For the text-containing cell, return its midpoint in [x, y] coordinate format. 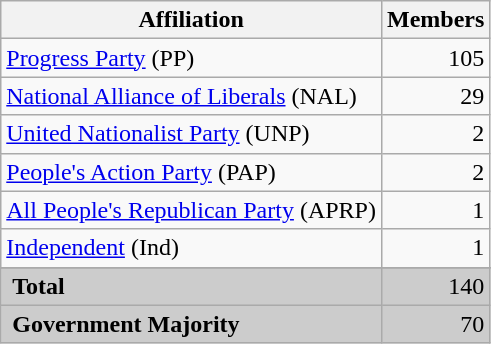
Total [192, 286]
29 [435, 96]
140 [435, 286]
United Nationalist Party (UNP) [192, 134]
70 [435, 324]
Progress Party (PP) [192, 58]
All People's Republican Party (APRP) [192, 210]
Affiliation [192, 20]
Government Majority [192, 324]
People's Action Party (PAP) [192, 172]
Members [435, 20]
National Alliance of Liberals (NAL) [192, 96]
Independent (Ind) [192, 248]
105 [435, 58]
